Extract the (x, y) coordinate from the center of the cell holding the provided text.  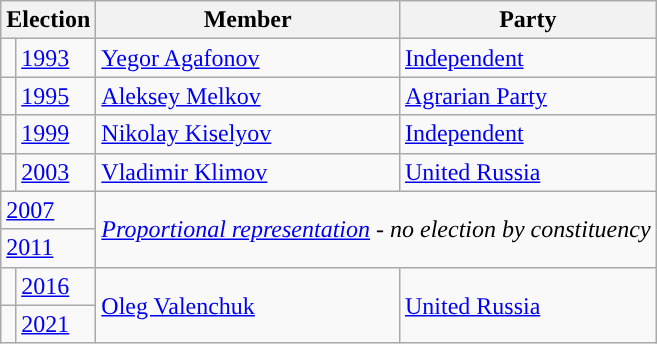
Yegor Agafonov (248, 58)
1995 (56, 96)
Nikolay Kiselyov (248, 134)
2011 (48, 248)
Aleksey Melkov (248, 96)
2003 (56, 172)
1993 (56, 58)
Election (48, 20)
Proportional representation - no election by constituency (376, 229)
2021 (56, 324)
Agrarian Party (528, 96)
Member (248, 20)
Party (528, 20)
2016 (56, 286)
1999 (56, 134)
Oleg Valenchuk (248, 305)
2007 (48, 210)
Vladimir Klimov (248, 172)
